Provide the [x, y] coordinate of the cell's center where the given text is located.  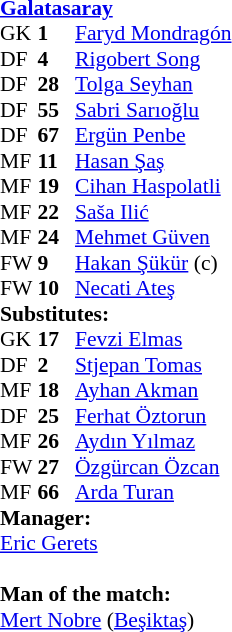
Tolga Seyhan [153, 85]
1 [57, 33]
Saša Ilić [153, 212]
17 [57, 339]
Sabri Sarıoğlu [153, 110]
26 [57, 441]
25 [57, 416]
Ayhan Akman [153, 391]
Ferhat Öztorun [153, 416]
55 [57, 110]
24 [57, 237]
66 [57, 493]
9 [57, 263]
Manager: [116, 518]
Mehmet Güven [153, 237]
Rigobert Song [153, 59]
28 [57, 85]
Cihan Haspolatli [153, 187]
27 [57, 467]
11 [57, 161]
Man of the match: [116, 595]
67 [57, 135]
22 [57, 212]
Necati Ateş [153, 289]
Arda Turan [153, 493]
Faryd Mondragón [153, 33]
Fevzi Elmas [153, 339]
Hakan Şükür (c) [153, 263]
10 [57, 289]
19 [57, 187]
Hasan Şaş [153, 161]
Substitutes: [116, 314]
2 [57, 365]
Ergün Penbe [153, 135]
Özgürcan Özcan [153, 467]
Aydın Yılmaz [153, 441]
4 [57, 59]
Eric Gerets [116, 556]
18 [57, 391]
Stjepan Tomas [153, 365]
